Identify which cell holds the provided text, then report its (x, y) central coordinate. 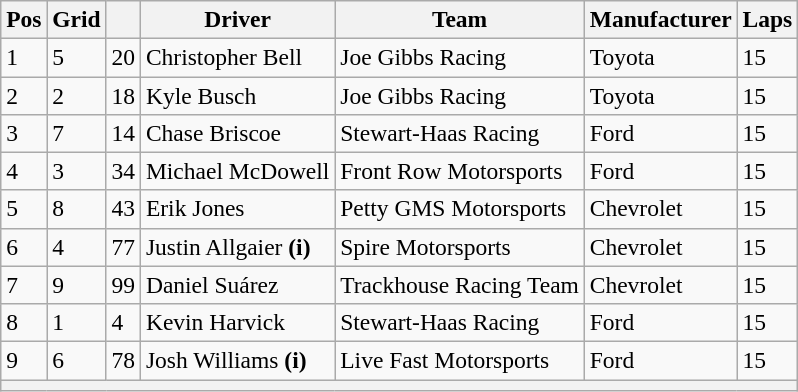
99 (123, 285)
Trackhouse Racing Team (460, 285)
77 (123, 247)
Petty GMS Motorsports (460, 209)
Kyle Busch (237, 95)
18 (123, 95)
Live Fast Motorsports (460, 360)
Justin Allgaier (i) (237, 247)
Manufacturer (660, 19)
Michael McDowell (237, 171)
Driver (237, 19)
14 (123, 133)
Spire Motorsports (460, 247)
Grid (76, 19)
Kevin Harvick (237, 322)
Team (460, 19)
34 (123, 171)
43 (123, 209)
Christopher Bell (237, 57)
78 (123, 360)
Front Row Motorsports (460, 171)
Chase Briscoe (237, 133)
Pos (24, 19)
Laps (768, 19)
Daniel Suárez (237, 285)
20 (123, 57)
Josh Williams (i) (237, 360)
Erik Jones (237, 209)
